Scan for the cell matching the given text and deliver its [X, Y] coordinate at center. 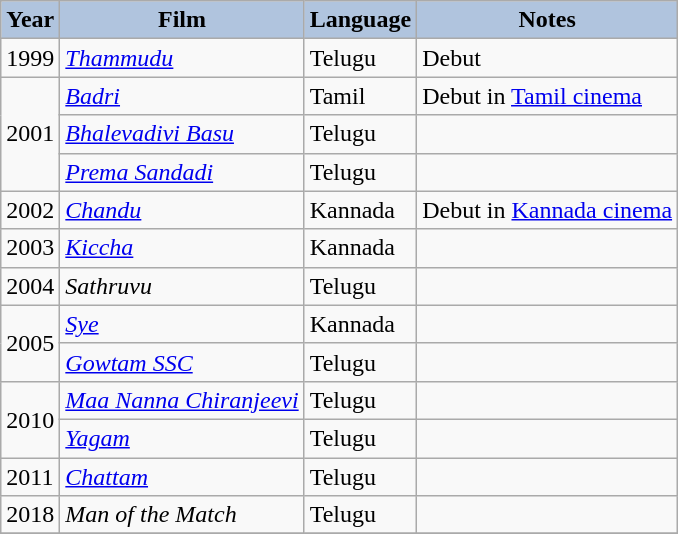
Gowtam SSC [182, 362]
Bhalevadivi Basu [182, 134]
2004 [30, 286]
Prema Sandadi [182, 172]
2001 [30, 134]
Man of the Match [182, 515]
Chandu [182, 210]
Film [182, 20]
Tamil [360, 96]
Kiccha [182, 248]
Debut in Kannada cinema [548, 210]
Debut in Tamil cinema [548, 96]
Notes [548, 20]
Yagam [182, 438]
Sye [182, 324]
Thammudu [182, 58]
Sathruvu [182, 286]
2018 [30, 515]
2003 [30, 248]
Language [360, 20]
1999 [30, 58]
Badri [182, 96]
Maa Nanna Chiranjeevi [182, 400]
2005 [30, 343]
2010 [30, 419]
Debut [548, 58]
Chattam [182, 477]
Year [30, 20]
2002 [30, 210]
2011 [30, 477]
